Capture the cell that displays the provided text and extract its (X, Y) central coordinate. 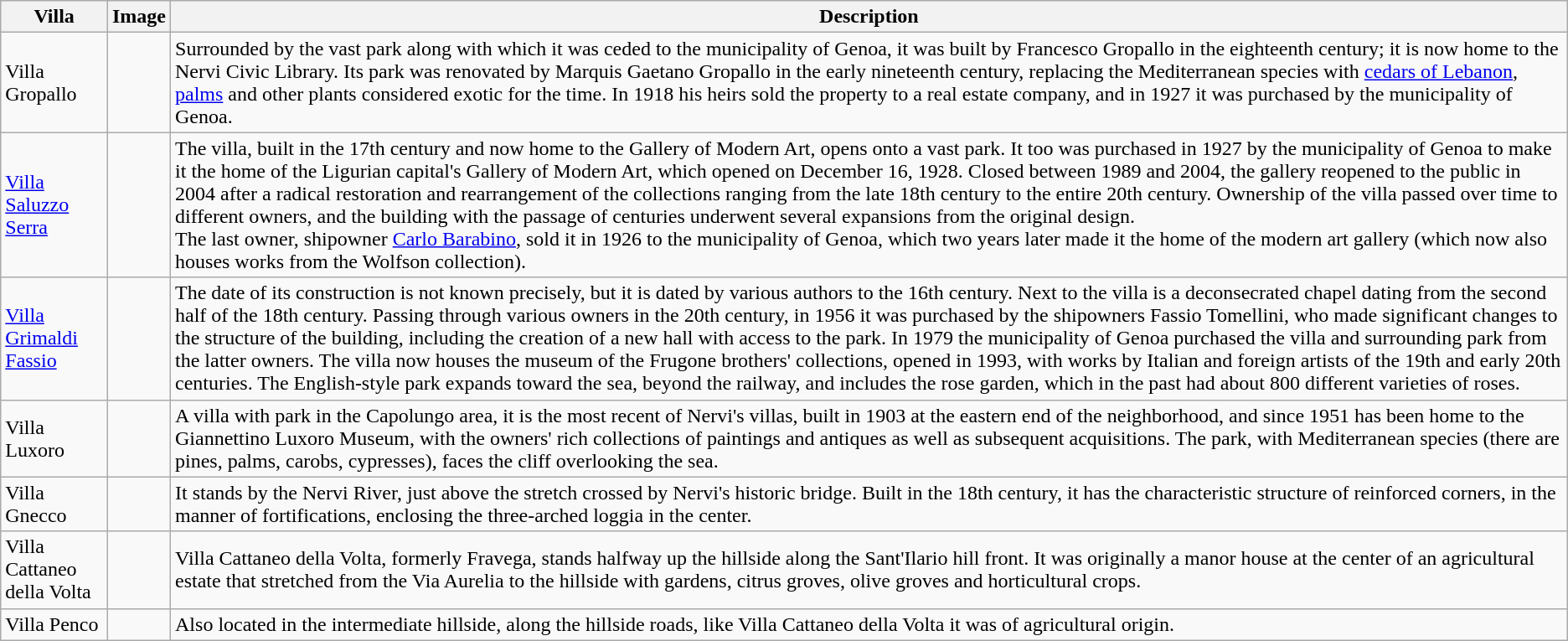
Also located in the intermediate hillside, along the hillside roads, like Villa Cattaneo della Volta it was of agricultural origin. (869, 624)
Image (139, 17)
Villa Grimaldi Fassio (54, 339)
Villa Cattaneo della Volta (54, 570)
Villa Gropallo (54, 82)
Villa Gnecco (54, 504)
Villa Saluzzo Serra (54, 204)
Villa Penco (54, 624)
Description (869, 17)
Villa Luxoro (54, 438)
Villa (54, 17)
